For the text-containing cell, return its midpoint in (x, y) coordinate format. 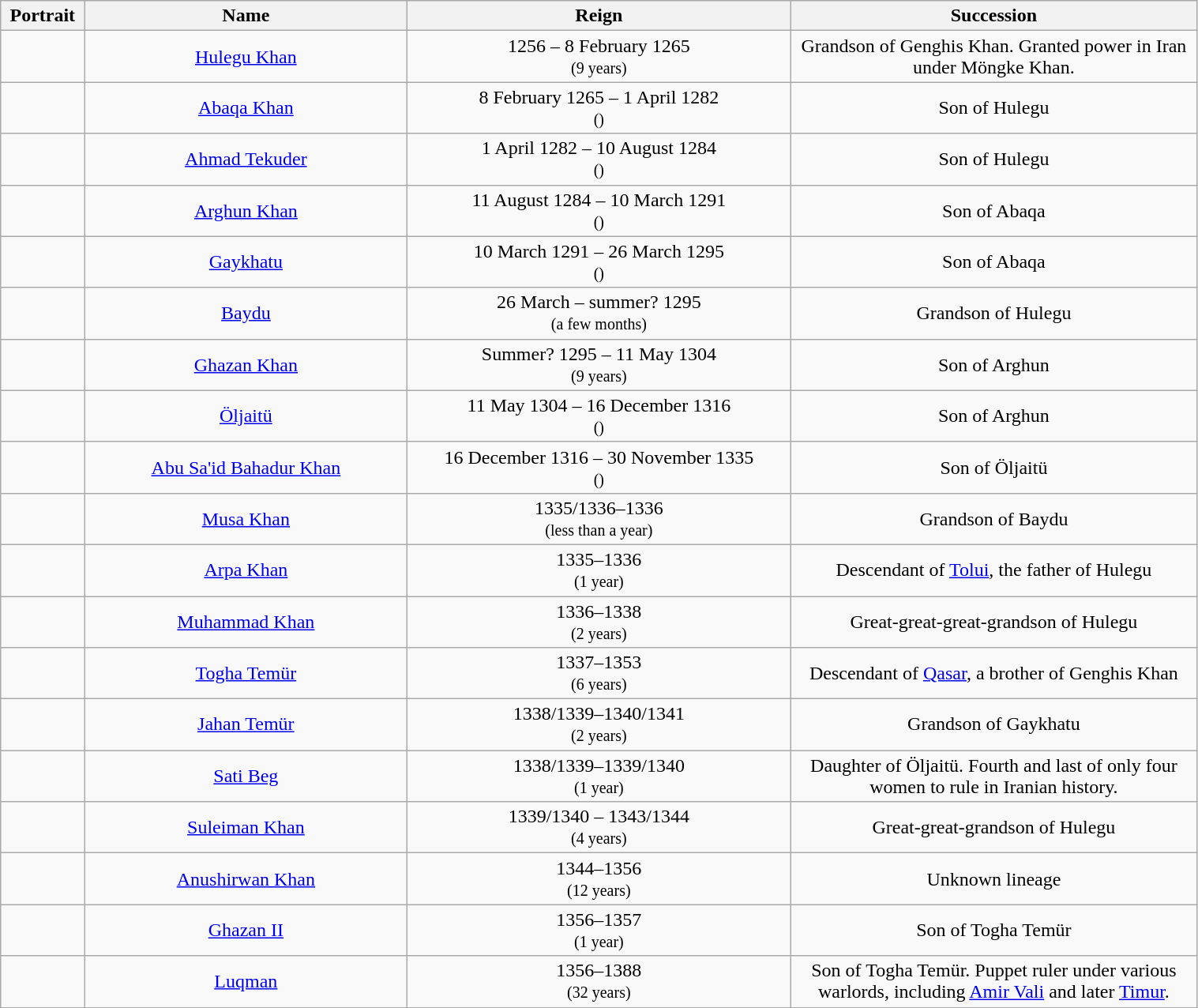
Portrait (43, 16)
1338/1339–1339/1340(1 year) (599, 776)
1356–1388(32 years) (599, 981)
Grandson of Gaykhatu (993, 725)
Name (246, 16)
Abu Sa'id Bahadur Khan (246, 468)
Descendant of Tolui, the father of Hulegu (993, 570)
1335/1336–1336(less than a year) (599, 518)
Muhammad Khan (246, 621)
Daughter of Öljaitü. Fourth and last of only four women to rule in Iranian history. (993, 776)
Son of Togha Temür. Puppet ruler under various warlords, including Amir Vali and later Timur. (993, 981)
Baydu (246, 313)
8 February 1265 – 1 April 1282() (599, 107)
11 May 1304 – 16 December 1316() (599, 416)
Togha Temür (246, 673)
Arpa Khan (246, 570)
Descendant of Qasar, a brother of Genghis Khan (993, 673)
Gaykhatu (246, 262)
Grandson of Hulegu (993, 313)
1335–1336(1 year) (599, 570)
Suleiman Khan (246, 828)
Ghazan II (246, 931)
1256 – 8 February 1265(9 years) (599, 57)
Grandson of Baydu (993, 518)
Great-great-grandson of Hulegu (993, 828)
1339/1340 – 1343/1344(4 years) (599, 828)
26 March – summer? 1295(a few months) (599, 313)
10 March 1291 – 26 March 1295() (599, 262)
Unknown lineage (993, 878)
Luqman (246, 981)
Öljaitü (246, 416)
Ghazan Khan (246, 365)
1338/1339–1340/1341(2 years) (599, 725)
Great-great-great-grandson of Hulegu (993, 621)
Summer? 1295 – 11 May 1304(9 years) (599, 365)
1356–1357(1 year) (599, 931)
Son of Öljaitü (993, 468)
Grandson of Genghis Khan. Granted power in Iran under Möngke Khan. (993, 57)
Jahan Temür (246, 725)
Musa Khan (246, 518)
11 August 1284 – 10 March 1291() (599, 210)
Anushirwan Khan (246, 878)
16 December 1316 – 30 November 1335() (599, 468)
1336–1338(2 years) (599, 621)
1344–1356(12 years) (599, 878)
Succession (993, 16)
Reign (599, 16)
Hulegu Khan (246, 57)
1337–1353(6 years) (599, 673)
Ahmad Tekuder (246, 160)
Arghun Khan (246, 210)
1 April 1282 – 10 August 1284() (599, 160)
Son of Togha Temür (993, 931)
Sati Beg (246, 776)
Abaqa Khan (246, 107)
